Return (X, Y) of the center of cell containing provided text 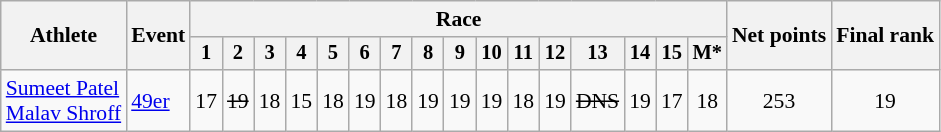
DNS (598, 100)
49er (158, 100)
4 (301, 54)
6 (365, 54)
8 (428, 54)
3 (270, 54)
7 (397, 54)
13 (598, 54)
2 (238, 54)
14 (640, 54)
5 (333, 54)
Race (458, 19)
9 (460, 54)
1 (206, 54)
Event (158, 36)
Athlete (64, 36)
Net points (779, 36)
10 (492, 54)
11 (523, 54)
253 (779, 100)
Sumeet PatelMalav Shroff (64, 100)
12 (555, 54)
Final rank (885, 36)
M* (708, 54)
